Return (X, Y) of the center of cell containing provided text 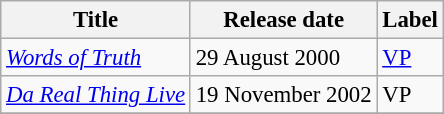
Release date (283, 20)
Da Real Thing Live (96, 95)
29 August 2000 (283, 58)
Title (96, 20)
19 November 2002 (283, 95)
Words of Truth (96, 58)
Label (410, 20)
